Scan for the cell matching the given text and deliver its (x, y) coordinate at center. 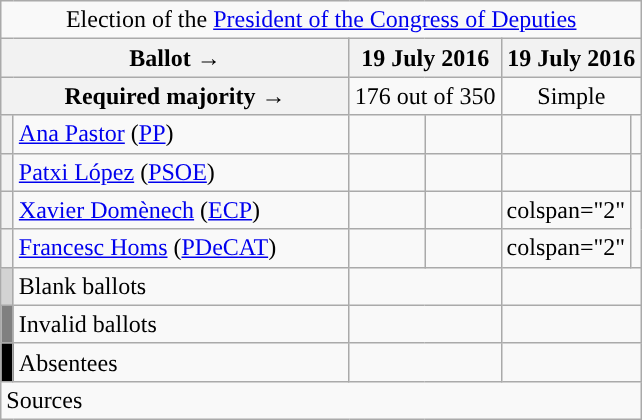
Election of the President of the Congress of Deputies (322, 20)
Francesc Homs (PDeCAT) (181, 248)
Patxi López (PSOE) (181, 172)
Required majority → (176, 96)
Simple (572, 96)
Invalid ballots (181, 324)
Ballot → (176, 58)
Blank ballots (181, 286)
Ana Pastor (PP) (181, 134)
Absentees (181, 362)
Xavier Domènech (ECP) (181, 210)
Sources (322, 400)
176 out of 350 (425, 96)
